Scan for the cell matching the given text and deliver its (x, y) coordinate at center. 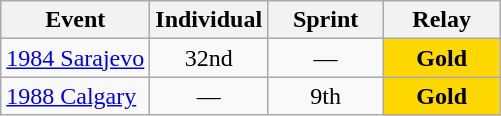
Individual (209, 20)
Relay (442, 20)
1984 Sarajevo (76, 58)
Event (76, 20)
1988 Calgary (76, 96)
32nd (209, 58)
9th (326, 96)
Sprint (326, 20)
